Return [X, Y] of the center of cell containing provided text 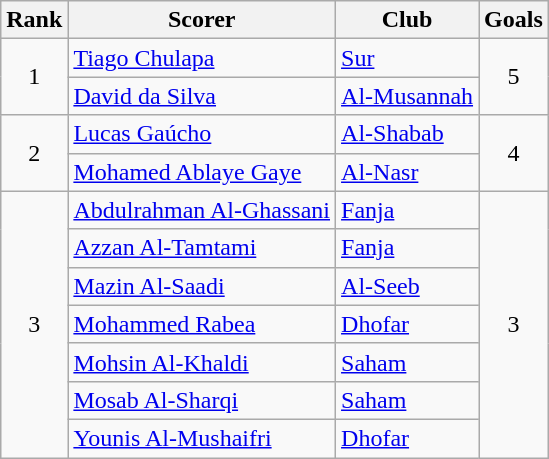
Al-Nasr [408, 172]
Goals [514, 20]
1 [34, 77]
Mohamed Ablaye Gaye [202, 172]
2 [34, 153]
Lucas Gaúcho [202, 134]
Azzan Al-Tamtami [202, 248]
Tiago Chulapa [202, 58]
Al-Musannah [408, 96]
Rank [34, 20]
4 [514, 153]
Sur [408, 58]
Club [408, 20]
5 [514, 77]
Abdulrahman Al-Ghassani [202, 210]
Scorer [202, 20]
Al-Shabab [408, 134]
Younis Al-Mushaifri [202, 438]
Al-Seeb [408, 286]
Mosab Al-Sharqi [202, 400]
Mazin Al-Saadi [202, 286]
Mohammed Rabea [202, 324]
Mohsin Al-Khaldi [202, 362]
David da Silva [202, 96]
